Identify which cell holds the provided text, then report its (x, y) central coordinate. 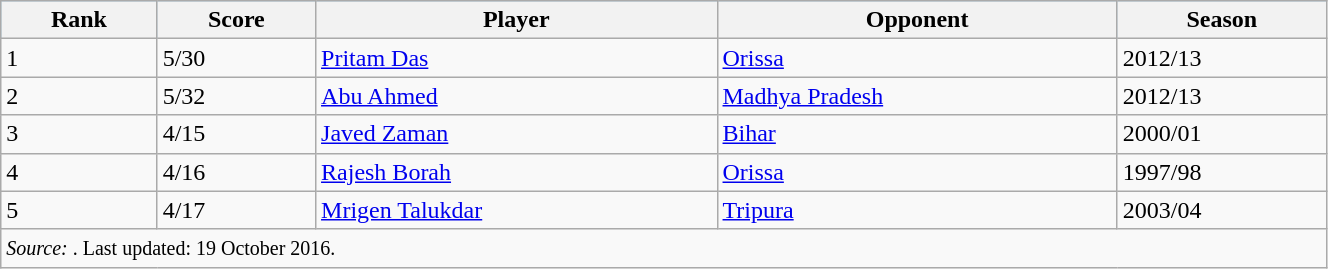
5/30 (236, 58)
Madhya Pradesh (917, 96)
2003/04 (1222, 210)
5 (79, 210)
4/17 (236, 210)
Pritam Das (516, 58)
Score (236, 20)
4/16 (236, 172)
Mrigen Talukdar (516, 210)
Opponent (917, 20)
2000/01 (1222, 134)
Source: . Last updated: 19 October 2016. (664, 248)
Tripura (917, 210)
Player (516, 20)
Abu Ahmed (516, 96)
4/15 (236, 134)
4 (79, 172)
Rank (79, 20)
Bihar (917, 134)
1 (79, 58)
Season (1222, 20)
3 (79, 134)
Javed Zaman (516, 134)
5/32 (236, 96)
1997/98 (1222, 172)
Rajesh Borah (516, 172)
2 (79, 96)
